Return the [x, y] coordinate for the center point of the cell that contains the specified text.  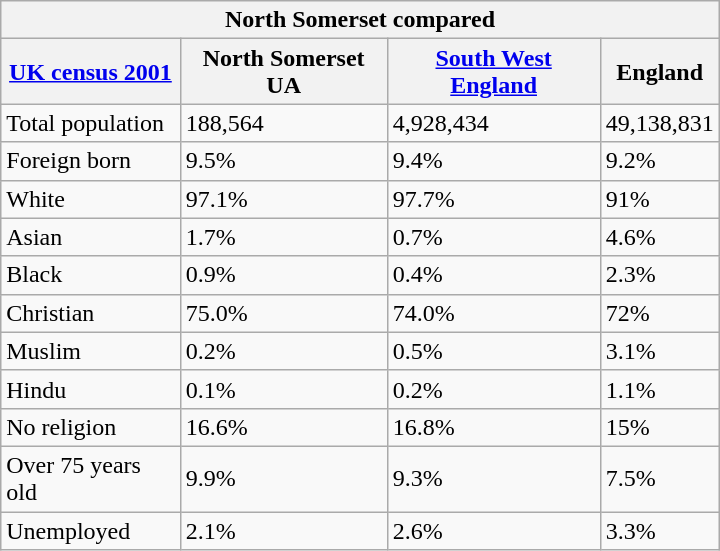
UK census 2001 [90, 72]
Foreign born [90, 161]
4.6% [660, 237]
91% [660, 199]
0.4% [494, 275]
7.5% [660, 478]
9.2% [660, 161]
Unemployed [90, 531]
16.6% [284, 427]
2.6% [494, 531]
England [660, 72]
Black [90, 275]
2.3% [660, 275]
North Somerset compared [360, 20]
188,564 [284, 123]
Christian [90, 313]
49,138,831 [660, 123]
74.0% [494, 313]
9.5% [284, 161]
97.1% [284, 199]
15% [660, 427]
North Somerset UA [284, 72]
1.1% [660, 389]
75.0% [284, 313]
Muslim [90, 351]
0.5% [494, 351]
3.1% [660, 351]
1.7% [284, 237]
97.7% [494, 199]
Over 75 years old [90, 478]
Total population [90, 123]
2.1% [284, 531]
0.7% [494, 237]
Asian [90, 237]
9.9% [284, 478]
Hindu [90, 389]
South West England [494, 72]
0.1% [284, 389]
72% [660, 313]
16.8% [494, 427]
3.3% [660, 531]
4,928,434 [494, 123]
9.3% [494, 478]
9.4% [494, 161]
White [90, 199]
0.9% [284, 275]
No religion [90, 427]
